Pinpoint the cell where the given text exists, returning its (X, Y) midpoint coordinate. 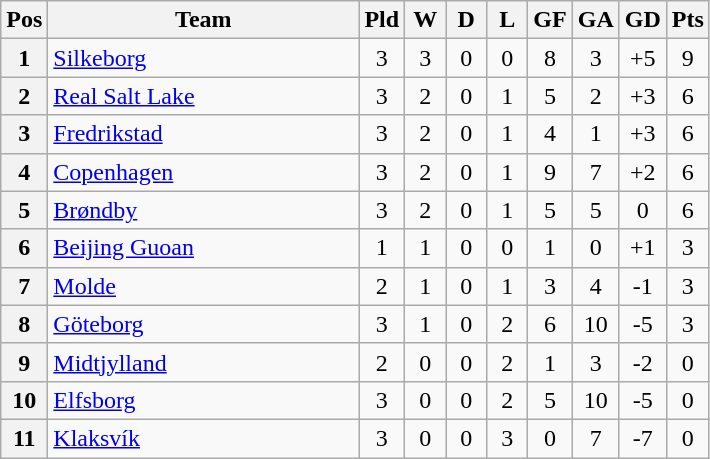
Beijing Guoan (204, 248)
Midtjylland (204, 362)
Fredrikstad (204, 134)
Silkeborg (204, 58)
W (426, 20)
Brøndby (204, 210)
Elfsborg (204, 400)
-2 (642, 362)
Pts (688, 20)
GD (642, 20)
D (466, 20)
GA (596, 20)
Klaksvík (204, 438)
+1 (642, 248)
Copenhagen (204, 172)
-1 (642, 286)
L (508, 20)
Pos (24, 20)
Göteborg (204, 324)
Team (204, 20)
GF (550, 20)
+2 (642, 172)
Real Salt Lake (204, 96)
+5 (642, 58)
11 (24, 438)
Molde (204, 286)
Pld (382, 20)
-7 (642, 438)
